Provide the (X, Y) coordinate of the cell's center where the given text is located.  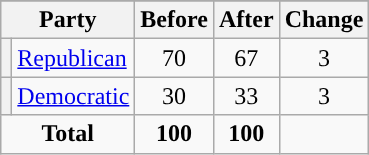
Change (324, 20)
Republican (74, 58)
Party (68, 20)
67 (246, 58)
Total (68, 134)
30 (174, 96)
After (246, 20)
Democratic (74, 96)
70 (174, 58)
Before (174, 20)
33 (246, 96)
